Identify which cell holds the provided text, then report its (X, Y) central coordinate. 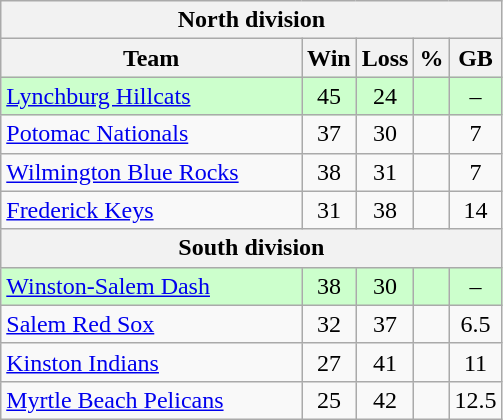
14 (476, 210)
11 (476, 362)
32 (330, 324)
Salem Red Sox (152, 324)
Myrtle Beach Pelicans (152, 400)
Lynchburg Hillcats (152, 96)
41 (385, 362)
25 (330, 400)
Frederick Keys (152, 210)
Potomac Nationals (152, 134)
Wilmington Blue Rocks (152, 172)
% (432, 58)
Loss (385, 58)
South division (252, 248)
Kinston Indians (152, 362)
12.5 (476, 400)
Winston-Salem Dash (152, 286)
Team (152, 58)
Win (330, 58)
GB (476, 58)
45 (330, 96)
42 (385, 400)
27 (330, 362)
North division (252, 20)
24 (385, 96)
6.5 (476, 324)
